Search for the cell housing the specified text and yield its [x, y] center coordinate. 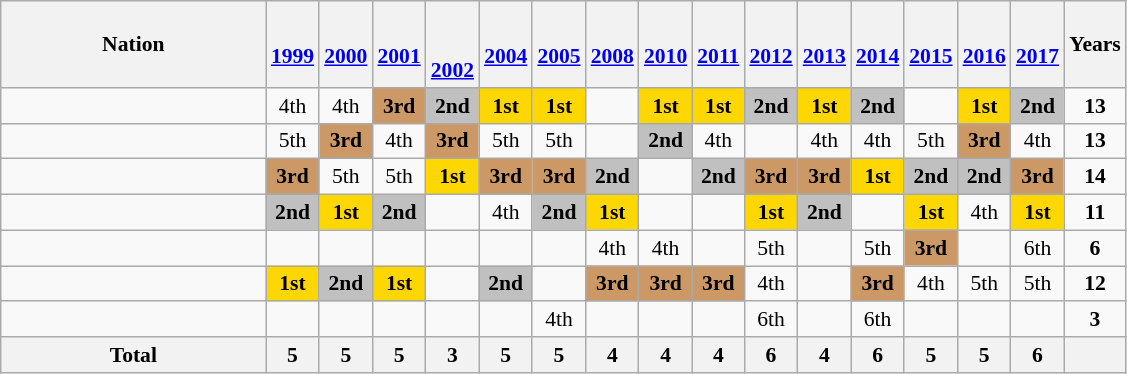
2002 [452, 44]
2010 [666, 44]
2004 [506, 44]
2014 [878, 44]
11 [1095, 213]
2011 [718, 44]
Nation [134, 44]
Years [1095, 44]
2001 [398, 44]
1999 [292, 44]
2012 [770, 44]
Total [134, 355]
2005 [558, 44]
2017 [1038, 44]
2016 [984, 44]
12 [1095, 284]
2013 [824, 44]
2015 [930, 44]
2008 [612, 44]
14 [1095, 177]
2000 [346, 44]
